Output the [X, Y] coordinate of the center of the cell containing the given text.  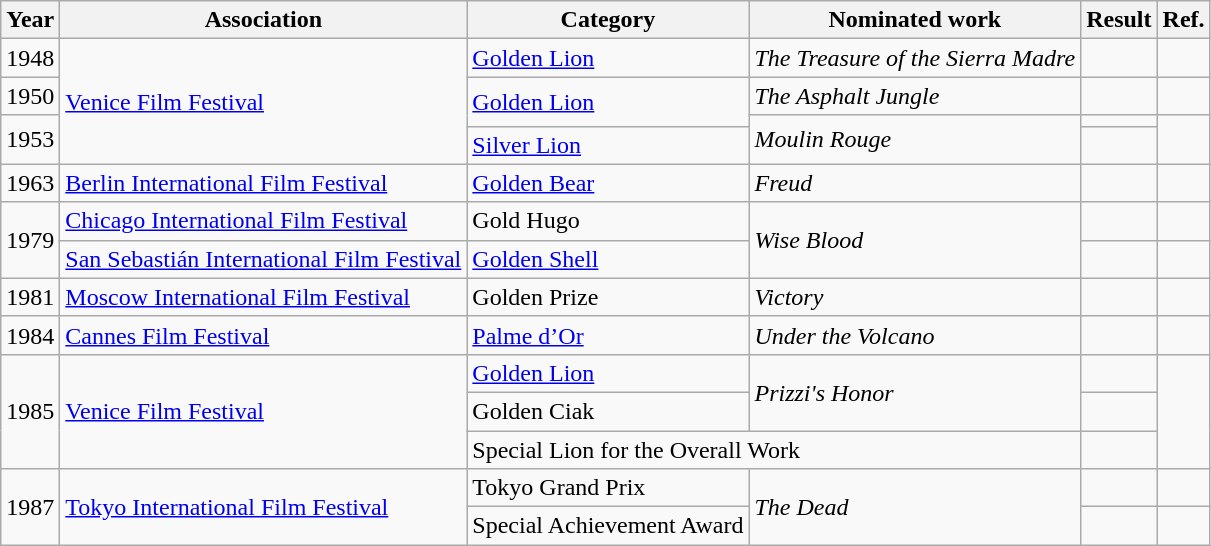
The Asphalt Jungle [915, 96]
Wise Blood [915, 240]
Golden Ciak [608, 411]
1950 [30, 96]
Gold Hugo [608, 221]
Victory [915, 297]
Special Achievement Award [608, 526]
Cannes Film Festival [264, 335]
Berlin International Film Festival [264, 183]
Moulin Rouge [915, 140]
Silver Lion [608, 145]
Ref. [1184, 20]
Under the Volcano [915, 335]
1984 [30, 335]
The Treasure of the Sierra Madre [915, 58]
Result [1119, 20]
Freud [915, 183]
1953 [30, 140]
Category [608, 20]
1948 [30, 58]
Moscow International Film Festival [264, 297]
Golden Bear [608, 183]
Special Lion for the Overall Work [774, 449]
Palme d’Or [608, 335]
1963 [30, 183]
San Sebastián International Film Festival [264, 259]
Association [264, 20]
Prizzi's Honor [915, 392]
The Dead [915, 507]
Chicago International Film Festival [264, 221]
Golden Prize [608, 297]
1985 [30, 411]
Tokyo Grand Prix [608, 488]
1979 [30, 240]
1987 [30, 507]
1981 [30, 297]
Tokyo International Film Festival [264, 507]
Nominated work [915, 20]
Year [30, 20]
Golden Shell [608, 259]
